Find where the given text appears and provide that cell's center as (x, y) coordinate. 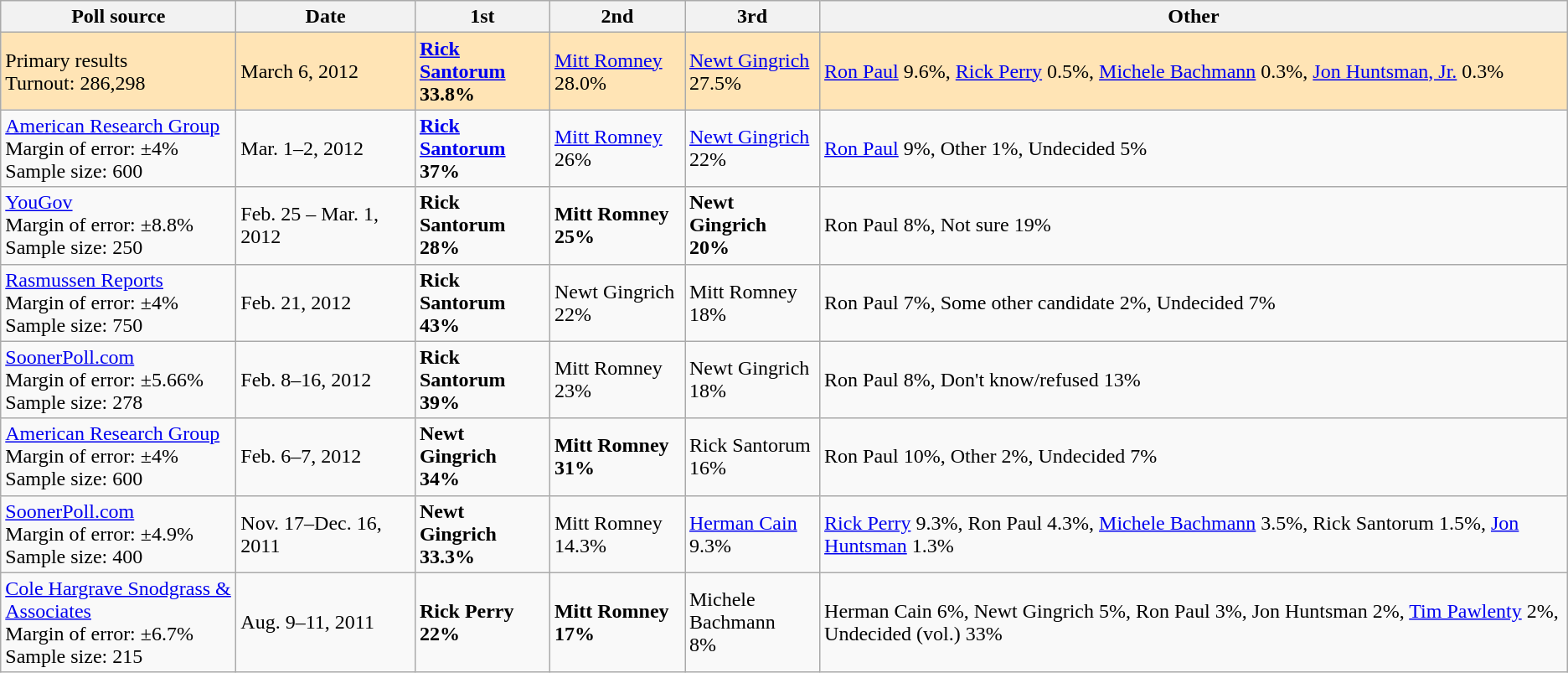
Mitt Romney18% (752, 303)
Mitt Romney25% (616, 225)
Ron Paul 8%, Not sure 19% (1194, 225)
Rick Perry 9.3%, Ron Paul 4.3%, Michele Bachmann 3.5%, Rick Santorum 1.5%, Jon Huntsman 1.3% (1194, 534)
Primary resultsTurnout: 286,298 (119, 71)
Newt Gingrich27.5% (752, 71)
Ron Paul 9%, Other 1%, Undecided 5% (1194, 148)
Feb. 21, 2012 (326, 303)
3rd (752, 17)
Rasmussen ReportsMargin of error: ±4% Sample size: 750 (119, 303)
Mitt Romney23% (616, 380)
Rick Santorum43% (482, 303)
Feb. 8–16, 2012 (326, 380)
Poll source (119, 17)
Rick Santorum37% (482, 148)
Mitt Romney14.3% (616, 534)
Ron Paul 7%, Some other candidate 2%, Undecided 7% (1194, 303)
2nd (616, 17)
Newt Gingrich34% (482, 457)
Mitt Romney 17% (616, 622)
SoonerPoll.comMargin of error: ±5.66% Sample size: 278 (119, 380)
Cole Hargrave Snodgrass & AssociatesMargin of error: ±6.7% Sample size: 215 (119, 622)
Herman Cain9.3% (752, 534)
Mar. 1–2, 2012 (326, 148)
Rick Perry 22% (482, 622)
1st (482, 17)
Other (1194, 17)
Rick Santorum39% (482, 380)
Newt Gingrich18% (752, 380)
Rick Santorum 33.8% (482, 71)
Rick Santorum28% (482, 225)
Herman Cain 6%, Newt Gingrich 5%, Ron Paul 3%, Jon Huntsman 2%, Tim Pawlenty 2%, Undecided (vol.) 33% (1194, 622)
March 6, 2012 (326, 71)
Feb. 6–7, 2012 (326, 457)
Mitt Romney28.0% (616, 71)
Ron Paul 10%, Other 2%, Undecided 7% (1194, 457)
Newt Gingrich33.3% (482, 534)
SoonerPoll.comMargin of error: ±4.9% Sample size: 400 (119, 534)
Nov. 17–Dec. 16, 2011 (326, 534)
Mitt Romney31% (616, 457)
Mitt Romney26% (616, 148)
Feb. 25 – Mar. 1, 2012 (326, 225)
Newt Gingrich20% (752, 225)
Date (326, 17)
Rick Santorum16% (752, 457)
Ron Paul 8%, Don't know/refused 13% (1194, 380)
Michele Bachmann 8% (752, 622)
Ron Paul 9.6%, Rick Perry 0.5%, Michele Bachmann 0.3%, Jon Huntsman, Jr. 0.3% (1194, 71)
Aug. 9–11, 2011 (326, 622)
YouGovMargin of error: ±8.8% Sample size: 250 (119, 225)
